For the text-containing cell, return its midpoint in [X, Y] coordinate format. 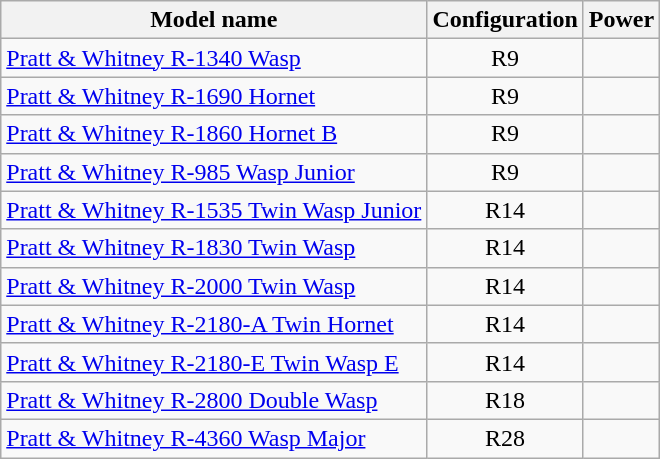
Pratt & Whitney R-1860 Hornet B [214, 134]
Pratt & Whitney R-1830 Twin Wasp [214, 248]
Configuration [505, 20]
Model name [214, 20]
Pratt & Whitney R-1535 Twin Wasp Junior [214, 210]
Pratt & Whitney R-985 Wasp Junior [214, 172]
Pratt & Whitney R-2180-A Twin Hornet [214, 324]
Pratt & Whitney R-2800 Double Wasp [214, 400]
Pratt & Whitney R-4360 Wasp Major [214, 438]
Pratt & Whitney R-1340 Wasp [214, 58]
R28 [505, 438]
R18 [505, 400]
Power [621, 20]
Pratt & Whitney R-1690 Hornet [214, 96]
Pratt & Whitney R-2180-E Twin Wasp E [214, 362]
Pratt & Whitney R-2000 Twin Wasp [214, 286]
